Search for the cell housing the specified text and yield its [X, Y] center coordinate. 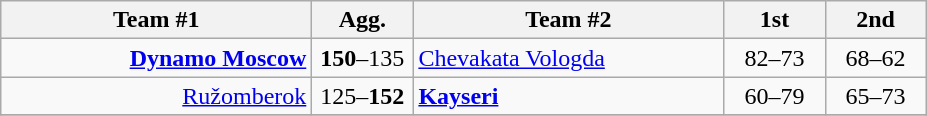
1st [774, 20]
Kayseri [568, 96]
Team #2 [568, 20]
82–73 [774, 58]
Ružomberok [156, 96]
125–152 [362, 96]
150–135 [362, 58]
Team #1 [156, 20]
60–79 [774, 96]
2nd [876, 20]
Dynamo Moscow [156, 58]
68–62 [876, 58]
Chevakata Vologda [568, 58]
65–73 [876, 96]
Agg. [362, 20]
